Locate the cell with the specified text and output its [x, y] center coordinate. 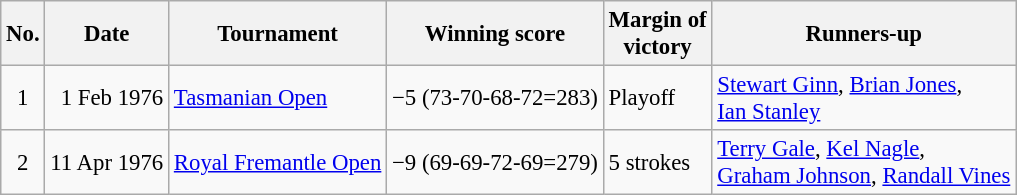
1 Feb 1976 [107, 98]
1 [23, 98]
Tasmanian Open [278, 98]
−5 (73-70-68-72=283) [496, 98]
Date [107, 34]
Terry Gale, Kel Nagle, Graham Johnson, Randall Vines [864, 162]
Winning score [496, 34]
Runners-up [864, 34]
2 [23, 162]
Tournament [278, 34]
11 Apr 1976 [107, 162]
Stewart Ginn, Brian Jones, Ian Stanley [864, 98]
Royal Fremantle Open [278, 162]
No. [23, 34]
5 strokes [658, 162]
Playoff [658, 98]
Margin ofvictory [658, 34]
−9 (69-69-72-69=279) [496, 162]
